Pinpoint the cell where the given text exists, returning its (X, Y) midpoint coordinate. 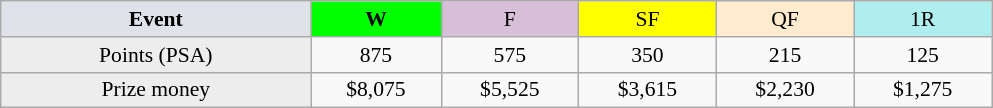
$1,275 (923, 90)
SF (648, 19)
Event (156, 19)
W (376, 19)
$8,075 (376, 90)
F (510, 19)
$3,615 (648, 90)
Points (PSA) (156, 55)
1R (923, 19)
125 (923, 55)
$2,230 (785, 90)
350 (648, 55)
$5,525 (510, 90)
575 (510, 55)
QF (785, 19)
215 (785, 55)
875 (376, 55)
Prize money (156, 90)
